From the cell containing the given text, extract its center point as (X, Y) coordinate. 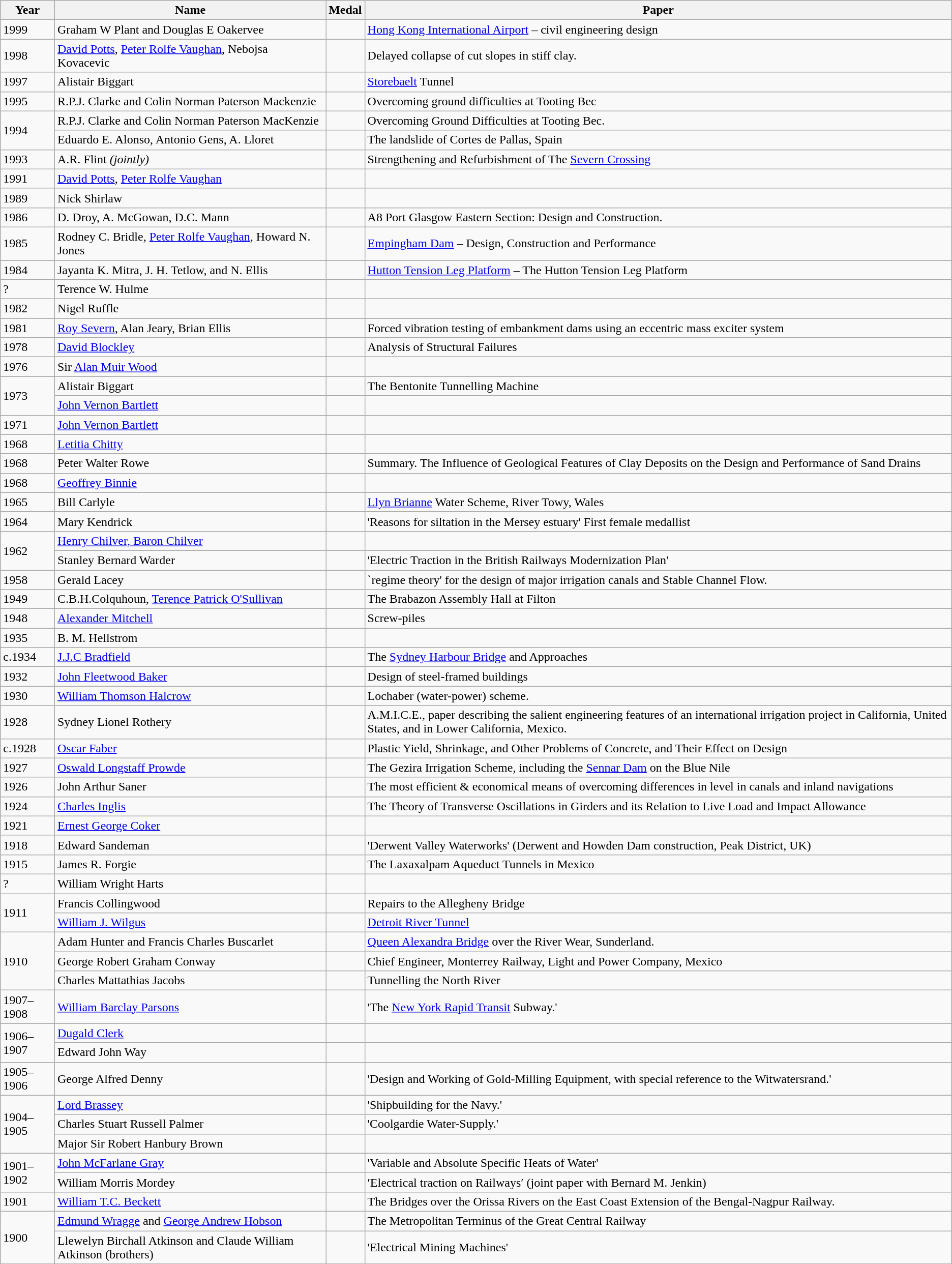
1978 (27, 347)
Hong Kong International Airport – civil engineering design (658, 30)
B. M. Hellstrom (190, 638)
Edward Sandeman (190, 845)
1906–1907 (27, 1043)
Oswald Longstaff Prowde (190, 768)
1927 (27, 768)
Design of steel-framed buildings (658, 677)
William J. Wilgus (190, 923)
Plastic Yield, Shrinkage, and Other Problems of Concrete, and Their Effect on Design (658, 748)
1994 (27, 130)
1993 (27, 159)
1921 (27, 826)
Oscar Faber (190, 748)
John Fleetwood Baker (190, 677)
'Coolgardie Water-Supply.' (658, 1124)
′Electrical traction on Railways′ (joint paper with Bernard M. Jenkin) (658, 1182)
Chief Engineer, Monterrey Railway, Light and Power Company, Mexico (658, 961)
Overcoming ground difficulties at Tooting Bec (658, 101)
The landslide of Cortes de Pallas, Spain (658, 140)
Summary. The Influence of Geological Features of Clay Deposits on the Design and Performance of Sand Drains (658, 463)
1997 (27, 82)
Major Sir Robert Hanbury Brown (190, 1143)
1998 (27, 56)
'Derwent Valley Waterworks' (Derwent and Howden Dam construction, Peak District, UK) (658, 845)
1948 (27, 619)
George Alfred Denny (190, 1078)
Charles Mattathias Jacobs (190, 981)
Adam Hunter and Francis Charles Buscarlet (190, 942)
Geoffrey Binnie (190, 483)
1928 (27, 722)
Terence W. Hulme (190, 289)
Peter Walter Rowe (190, 463)
William Wright Harts (190, 884)
Name (190, 10)
1935 (27, 638)
Lochaber (water-power) scheme. (658, 696)
Ernest George Coker (190, 826)
David Potts, Peter Rolfe Vaughan, Nebojsa Kovacevic (190, 56)
R.P.J. Clarke and Colin Norman Paterson MacKenzie (190, 121)
Detroit River Tunnel (658, 923)
Jayanta K. Mitra, J. H. Tetlow, and N. Ellis (190, 270)
'Shipbuilding for the Navy.' (658, 1105)
Mary Kendrick (190, 521)
J.J.C Bradfield (190, 657)
Screw-piles (658, 619)
Graham W Plant and Douglas E Oakervee (190, 30)
1995 (27, 101)
Nick Shirlaw (190, 198)
Sydney Lionel Rothery (190, 722)
'Variable and Absolute Specific Heats of Water' (658, 1163)
'Electrical Mining Machines' (658, 1247)
Storebaelt Tunnel (658, 82)
The Gezira Irrigation Scheme, including the Sennar Dam on the Blue Nile (658, 768)
1915 (27, 864)
'Design and Working of Gold-Milling Equipment, with special reference to the Witwatersrand.' (658, 1078)
1932 (27, 677)
Charles Inglis (190, 806)
The Bentonite Tunnelling Machine (658, 386)
`regime theory' for the design of major irrigation canals and Stable Channel Flow. (658, 579)
Henry Chilver, Baron Chilver (190, 541)
1981 (27, 328)
John Arthur Saner (190, 787)
The Bridges over the Orissa Rivers on the East Coast Extension of the Bengal-Nagpur Railway. (658, 1201)
Gerald Lacey (190, 579)
Bill Carlyle (190, 502)
1918 (27, 845)
Edward John Way (190, 1052)
Hutton Tension Leg Platform – The Hutton Tension Leg Platform (658, 270)
1964 (27, 521)
1984 (27, 270)
Sir Alan Muir Wood (190, 367)
Medal (345, 10)
Paper (658, 10)
James R. Forgie (190, 864)
Alexander Mitchell (190, 619)
David Potts, Peter Rolfe Vaughan (190, 179)
1982 (27, 309)
1924 (27, 806)
R.P.J. Clarke and Colin Norman Paterson Mackenzie (190, 101)
A.R. Flint (jointly) (190, 159)
1926 (27, 787)
Tunnelling the North River (658, 981)
1900 (27, 1237)
Edmund Wragge and George Andrew Hobson (190, 1221)
1901 (27, 1201)
c.1928 (27, 748)
C.B.H.Colquhoun, Terence Patrick O'Sullivan (190, 599)
The Brabazon Assembly Hall at Filton (658, 599)
Forced vibration testing of embankment dams using an eccentric mass exciter system (658, 328)
Stanley Bernard Warder (190, 560)
Analysis of Structural Failures (658, 347)
D. Droy, A. McGowan, D.C. Mann (190, 217)
Charles Stuart Russell Palmer (190, 1124)
Llyn Brianne Water Scheme, River Towy, Wales (658, 502)
1910 (27, 961)
Letitia Chitty (190, 444)
1991 (27, 179)
John McFarlane Gray (190, 1163)
The Sydney Harbour Bridge and Approaches (658, 657)
Delayed collapse of cut slopes in stiff clay. (658, 56)
William Morris Mordey (190, 1182)
Roy Severn, Alan Jeary, Brian Ellis (190, 328)
1976 (27, 367)
The most efficient & economical means of overcoming differences in level in canals and inland navigations (658, 787)
1904–1905 (27, 1124)
Lord Brassey (190, 1105)
Francis Collingwood (190, 903)
1999 (27, 30)
Empingham Dam – Design, Construction and Performance (658, 243)
William T.C. Beckett (190, 1201)
Queen Alexandra Bridge over the River Wear, Sunderland. (658, 942)
Rodney C. Bridle, Peter Rolfe Vaughan, Howard N. Jones (190, 243)
George Robert Graham Conway (190, 961)
1958 (27, 579)
1901–1902 (27, 1172)
Year (27, 10)
1989 (27, 198)
Repairs to the Allegheny Bridge (658, 903)
1971 (27, 425)
1907–1908 (27, 1007)
'Reasons for siltation in the Mersey estuary' First female medallist (658, 521)
A8 Port Glasgow Eastern Section: Design and Construction. (658, 217)
William Barclay Parsons (190, 1007)
Overcoming Ground Difficulties at Tooting Bec. (658, 121)
c.1934 (27, 657)
Strengthening and Refurbishment of The Severn Crossing (658, 159)
1949 (27, 599)
'Electric Traction in the British Railways Modernization Plan' (658, 560)
Llewelyn Birchall Atkinson and Claude William Atkinson (brothers) (190, 1247)
1905–1906 (27, 1078)
'The New York Rapid Transit Subway.' (658, 1007)
The Theory of Transverse Oscillations in Girders and its Relation to Live Load and Impact Allowance (658, 806)
1962 (27, 550)
1973 (27, 396)
1911 (27, 913)
1930 (27, 696)
Eduardo E. Alonso, Antonio Gens, A. Lloret (190, 140)
The Metropolitan Terminus of the Great Central Railway (658, 1221)
Dugald Clerk (190, 1033)
William Thomson Halcrow (190, 696)
1965 (27, 502)
1985 (27, 243)
The Laxaxalpam Aqueduct Tunnels in Mexico (658, 864)
David Blockley (190, 347)
Nigel Ruffle (190, 309)
1986 (27, 217)
